For the text-containing cell, return its midpoint in (x, y) coordinate format. 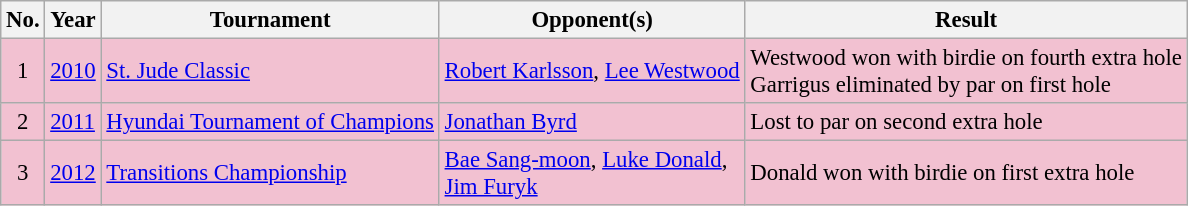
Westwood won with birdie on fourth extra holeGarrigus eliminated by par on first hole (966, 72)
3 (23, 174)
Jonathan Byrd (592, 122)
Bae Sang-moon, Luke Donald, Jim Furyk (592, 174)
Opponent(s) (592, 20)
Robert Karlsson, Lee Westwood (592, 72)
2012 (73, 174)
No. (23, 20)
St. Jude Classic (270, 72)
2011 (73, 122)
2 (23, 122)
Donald won with birdie on first extra hole (966, 174)
1 (23, 72)
2010 (73, 72)
Hyundai Tournament of Champions (270, 122)
Result (966, 20)
Lost to par on second extra hole (966, 122)
Year (73, 20)
Transitions Championship (270, 174)
Tournament (270, 20)
